Find where the given text appears and provide that cell's center as [X, Y] coordinate. 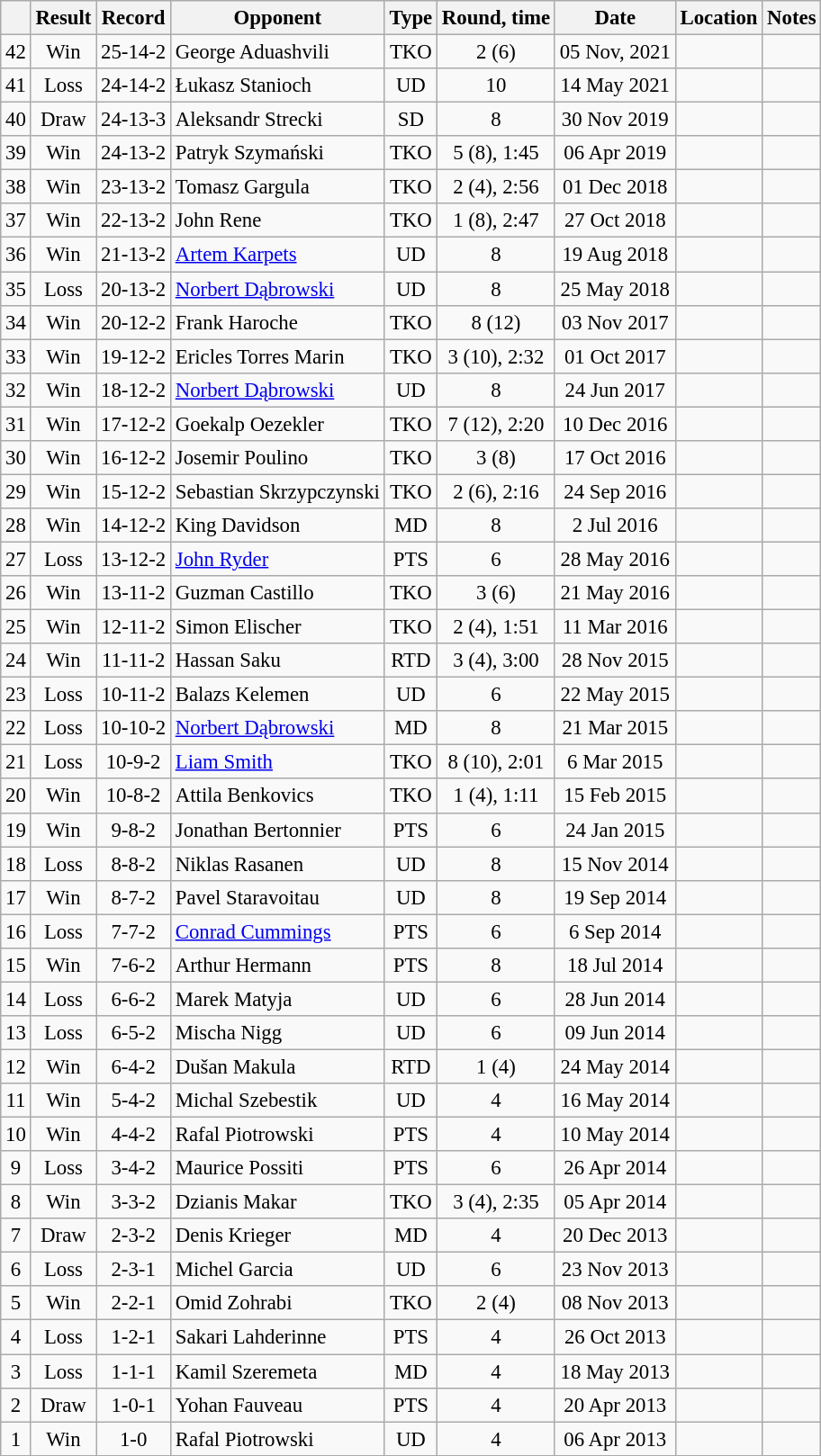
Result [63, 18]
14-12-2 [133, 526]
05 Nov, 2021 [615, 52]
Liam Smith [277, 762]
1 (4), 1:11 [497, 796]
7-6-2 [133, 966]
10-10-2 [133, 728]
3-4-2 [133, 1168]
40 [16, 120]
Yohan Fauveau [277, 1405]
13-12-2 [133, 559]
Denis Krieger [277, 1236]
2 [16, 1405]
Hassan Saku [277, 661]
10-11-2 [133, 695]
11 Mar 2016 [615, 627]
3 (6) [497, 593]
Omid Zohrabi [277, 1304]
Notes [792, 18]
2 (6), 2:16 [497, 491]
Dušan Makula [277, 1066]
5 (8), 1:45 [497, 153]
27 Oct 2018 [615, 220]
14 May 2021 [615, 85]
Sakari Lahderinne [277, 1337]
7 (12), 2:20 [497, 424]
12 [16, 1066]
19 Aug 2018 [615, 255]
Jonathan Bertonnier [277, 830]
Patryk Szymański [277, 153]
7-7-2 [133, 931]
21 [16, 762]
35 [16, 289]
9-8-2 [133, 830]
2 (4), 1:51 [497, 627]
8-8-2 [133, 864]
Niklas Rasanen [277, 864]
39 [16, 153]
41 [16, 85]
20 Apr 2013 [615, 1405]
3 (8) [497, 458]
10 Dec 2016 [615, 424]
Kamil Szeremeta [277, 1371]
Tomasz Gargula [277, 187]
24-14-2 [133, 85]
10-8-2 [133, 796]
Round, time [497, 18]
Attila Benkovics [277, 796]
SD [410, 120]
13 [16, 1033]
26 Oct 2013 [615, 1337]
22 May 2015 [615, 695]
Arthur Hermann [277, 966]
3 (4), 3:00 [497, 661]
6-4-2 [133, 1066]
6-5-2 [133, 1033]
24 [16, 661]
6 Mar 2015 [615, 762]
24-13-3 [133, 120]
22 [16, 728]
20-13-2 [133, 289]
15 [16, 966]
26 Apr 2014 [615, 1168]
32 [16, 390]
25-14-2 [133, 52]
Frank Haroche [277, 322]
16 May 2014 [615, 1101]
18-12-2 [133, 390]
John Rene [277, 220]
3 [16, 1371]
23 [16, 695]
21 May 2016 [615, 593]
20 Dec 2013 [615, 1236]
28 [16, 526]
24 Jun 2017 [615, 390]
20 [16, 796]
8 (10), 2:01 [497, 762]
20-12-2 [133, 322]
19 [16, 830]
23-13-2 [133, 187]
21-13-2 [133, 255]
6 Sep 2014 [615, 931]
Conrad Cummings [277, 931]
28 Jun 2014 [615, 999]
24 Jan 2015 [615, 830]
Dzianis Makar [277, 1202]
1 (8), 2:47 [497, 220]
Łukasz Stanioch [277, 85]
15 Nov 2014 [615, 864]
01 Oct 2017 [615, 356]
Josemir Poulino [277, 458]
15-12-2 [133, 491]
30 Nov 2019 [615, 120]
3 (4), 2:35 [497, 1202]
Maurice Possiti [277, 1168]
03 Nov 2017 [615, 322]
Artem Karpets [277, 255]
7 [16, 1236]
Date [615, 18]
26 [16, 593]
36 [16, 255]
2 (4) [497, 1304]
Goekalp Oezekler [277, 424]
24 Sep 2016 [615, 491]
Guzman Castillo [277, 593]
17 Oct 2016 [615, 458]
33 [16, 356]
18 May 2013 [615, 1371]
17-12-2 [133, 424]
38 [16, 187]
Michel Garcia [277, 1270]
1 [16, 1439]
09 Jun 2014 [615, 1033]
29 [16, 491]
3-3-2 [133, 1202]
Aleksandr Strecki [277, 120]
8-7-2 [133, 897]
30 [16, 458]
4-4-2 [133, 1135]
Location [718, 18]
1-2-1 [133, 1337]
Simon Elischer [277, 627]
18 [16, 864]
19-12-2 [133, 356]
1-0 [133, 1439]
Type [410, 18]
2-3-2 [133, 1236]
16-12-2 [133, 458]
3 (10), 2:32 [497, 356]
25 May 2018 [615, 289]
11 [16, 1101]
2 (6) [497, 52]
01 Dec 2018 [615, 187]
42 [16, 52]
34 [16, 322]
18 Jul 2014 [615, 966]
16 [16, 931]
23 Nov 2013 [615, 1270]
22-13-2 [133, 220]
28 Nov 2015 [615, 661]
2 Jul 2016 [615, 526]
13-11-2 [133, 593]
2-3-1 [133, 1270]
1 (4) [497, 1066]
9 [16, 1168]
31 [16, 424]
George Aduashvili [277, 52]
Balazs Kelemen [277, 695]
15 Feb 2015 [615, 796]
King Davidson [277, 526]
8 (12) [497, 322]
24 May 2014 [615, 1066]
6-6-2 [133, 999]
25 [16, 627]
10-9-2 [133, 762]
Michal Szebestik [277, 1101]
2-2-1 [133, 1304]
Pavel Staravoitau [277, 897]
John Ryder [277, 559]
Sebastian Skrzypczynski [277, 491]
06 Apr 2019 [615, 153]
1-1-1 [133, 1371]
21 Mar 2015 [615, 728]
Record [133, 18]
Ericles Torres Marin [277, 356]
10 May 2014 [615, 1135]
08 Nov 2013 [615, 1304]
5-4-2 [133, 1101]
Marek Matyja [277, 999]
05 Apr 2014 [615, 1202]
14 [16, 999]
06 Apr 2013 [615, 1439]
37 [16, 220]
11-11-2 [133, 661]
2 (4), 2:56 [497, 187]
5 [16, 1304]
17 [16, 897]
19 Sep 2014 [615, 897]
24-13-2 [133, 153]
12-11-2 [133, 627]
28 May 2016 [615, 559]
1-0-1 [133, 1405]
Opponent [277, 18]
Mischa Nigg [277, 1033]
27 [16, 559]
